Detect which cell encompasses the target text, then output its (X, Y) center coordinate. 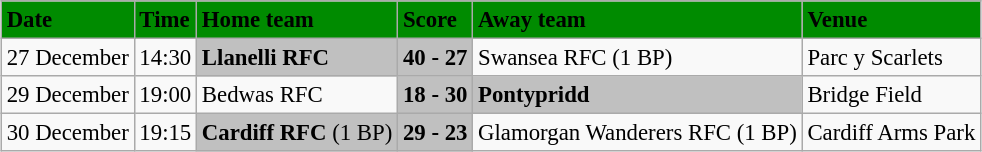
Glamorgan Wanderers RFC (1 BP) (638, 133)
Swansea RFC (1 BP) (638, 57)
Pontypridd (638, 95)
Llanelli RFC (298, 57)
19:15 (166, 133)
Home team (298, 20)
19:00 (166, 95)
Cardiff Arms Park (891, 133)
29 - 23 (436, 133)
Time (166, 20)
Cardiff RFC (1 BP) (298, 133)
Venue (891, 20)
Bridge Field (891, 95)
40 - 27 (436, 57)
14:30 (166, 57)
29 December (68, 95)
Bedwas RFC (298, 95)
18 - 30 (436, 95)
30 December (68, 133)
Parc y Scarlets (891, 57)
Date (68, 20)
Score (436, 20)
Away team (638, 20)
27 December (68, 57)
